From the cell containing the given text, extract its center point as [x, y] coordinate. 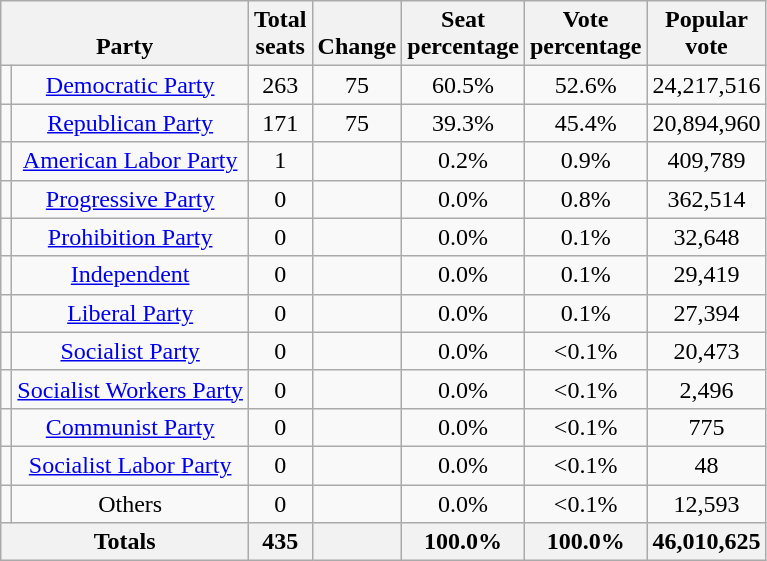
0.9% [586, 161]
20,894,960 [706, 123]
27,394 [706, 313]
Totalseats [280, 34]
Liberal Party [130, 313]
Change [357, 34]
362,514 [706, 199]
Prohibition Party [130, 237]
Socialist Party [130, 351]
1 [280, 161]
Progressive Party [130, 199]
171 [280, 123]
American Labor Party [130, 161]
Independent [130, 275]
435 [280, 542]
48 [706, 465]
Democratic Party [130, 85]
24,217,516 [706, 85]
Socialist Labor Party [130, 465]
Votepercentage [586, 34]
409,789 [706, 161]
Party [125, 34]
Communist Party [130, 427]
39.3% [464, 123]
Republican Party [130, 123]
Socialist Workers Party [130, 389]
775 [706, 427]
0.8% [586, 199]
Totals [125, 542]
0.2% [464, 161]
46,010,625 [706, 542]
45.4% [586, 123]
60.5% [464, 85]
Popularvote [706, 34]
2,496 [706, 389]
32,648 [706, 237]
12,593 [706, 503]
20,473 [706, 351]
Others [130, 503]
Seatpercentage [464, 34]
263 [280, 85]
29,419 [706, 275]
52.6% [586, 85]
